Capture the cell that displays the provided text and extract its (x, y) central coordinate. 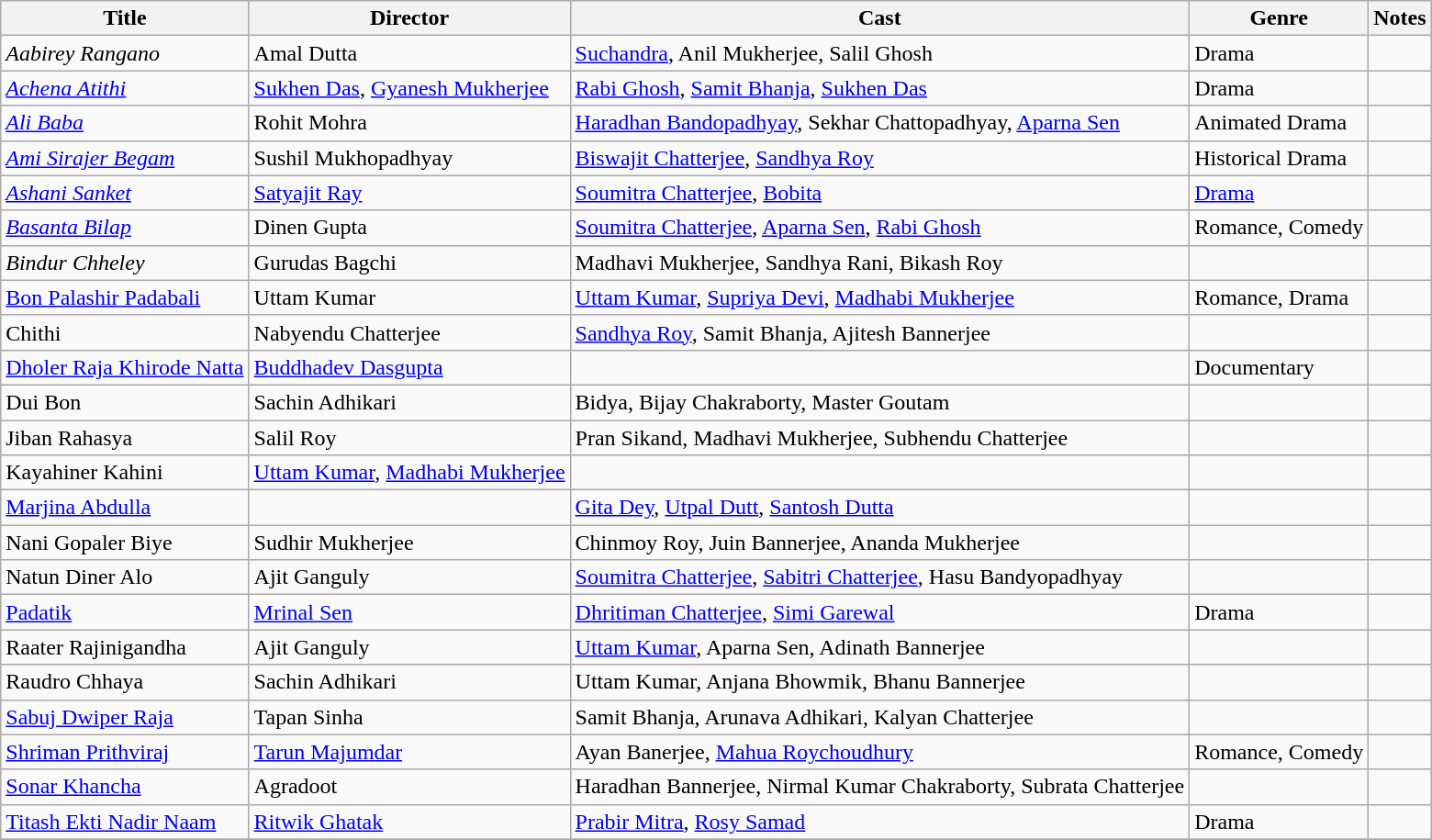
Basanta Bilap (125, 228)
Uttam Kumar, Supriya Devi, Madhabi Mukherjee (879, 297)
Achena Atithi (125, 88)
Uttam Kumar, Madhabi Mukherjee (409, 473)
Suchandra, Anil Mukherjee, Salil Ghosh (879, 53)
Samit Bhanja, Arunava Adhikari, Kalyan Chatterjee (879, 717)
Nani Gopaler Biye (125, 543)
Animated Drama (1280, 123)
Rohit Mohra (409, 123)
Salil Roy (409, 438)
Aabirey Rangano (125, 53)
Chithi (125, 332)
Uttam Kumar, Anjana Bhowmik, Bhanu Bannerjee (879, 682)
Bidya, Bijay Chakraborty, Master Goutam (879, 402)
Bindur Chheley (125, 263)
Sudhir Mukherjee (409, 543)
Ami Sirajer Begam (125, 158)
Raudro Chhaya (125, 682)
Romance, Drama (1280, 297)
Director (409, 18)
Jiban Rahasya (125, 438)
Soumitra Chatterjee, Bobita (879, 193)
Nabyendu Chatterjee (409, 332)
Raater Rajinigandha (125, 647)
Dui Bon (125, 402)
Chinmoy Roy, Juin Bannerjee, Ananda Mukherjee (879, 543)
Tapan Sinha (409, 717)
Notes (1400, 18)
Sandhya Roy, Samit Bhanja, Ajitesh Bannerjee (879, 332)
Ayan Banerjee, Mahua Roychoudhury (879, 752)
Historical Drama (1280, 158)
Genre (1280, 18)
Sushil Mukhopadhyay (409, 158)
Title (125, 18)
Natun Diner Alo (125, 577)
Sonar Khancha (125, 787)
Tarun Majumdar (409, 752)
Amal Dutta (409, 53)
Dhritiman Chatterjee, Simi Garewal (879, 612)
Soumitra Chatterjee, Aparna Sen, Rabi Ghosh (879, 228)
Bon Palashir Padabali (125, 297)
Rabi Ghosh, Samit Bhanja, Sukhen Das (879, 88)
Prabir Mitra, Rosy Samad (879, 822)
Sukhen Das, Gyanesh Mukherjee (409, 88)
Haradhan Bannerjee, Nirmal Kumar Chakraborty, Subrata Chatterjee (879, 787)
Gurudas Bagchi (409, 263)
Soumitra Chatterjee, Sabitri Chatterjee, Hasu Bandyopadhyay (879, 577)
Dinen Gupta (409, 228)
Buddhadev Dasgupta (409, 367)
Agradoot (409, 787)
Padatik (125, 612)
Titash Ekti Nadir Naam (125, 822)
Dholer Raja Khirode Natta (125, 367)
Cast (879, 18)
Ali Baba (125, 123)
Kayahiner Kahini (125, 473)
Sabuj Dwiper Raja (125, 717)
Ritwik Ghatak (409, 822)
Gita Dey, Utpal Dutt, Santosh Dutta (879, 508)
Mrinal Sen (409, 612)
Uttam Kumar (409, 297)
Biswajit Chatterjee, Sandhya Roy (879, 158)
Documentary (1280, 367)
Ashani Sanket (125, 193)
Haradhan Bandopadhyay, Sekhar Chattopadhyay, Aparna Sen (879, 123)
Pran Sikand, Madhavi Mukherjee, Subhendu Chatterjee (879, 438)
Marjina Abdulla (125, 508)
Satyajit Ray (409, 193)
Shriman Prithviraj (125, 752)
Madhavi Mukherjee, Sandhya Rani, Bikash Roy (879, 263)
Uttam Kumar, Aparna Sen, Adinath Bannerjee (879, 647)
